Extract the [X, Y] coordinate from the center of the cell holding the provided text.  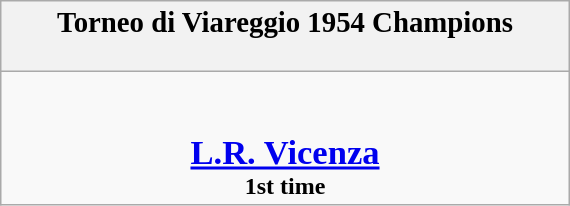
Torneo di Viareggio 1954 Champions [284, 36]
L.R. Vicenza1st time [284, 138]
